Find where the given text appears and provide that cell's center as (x, y) coordinate. 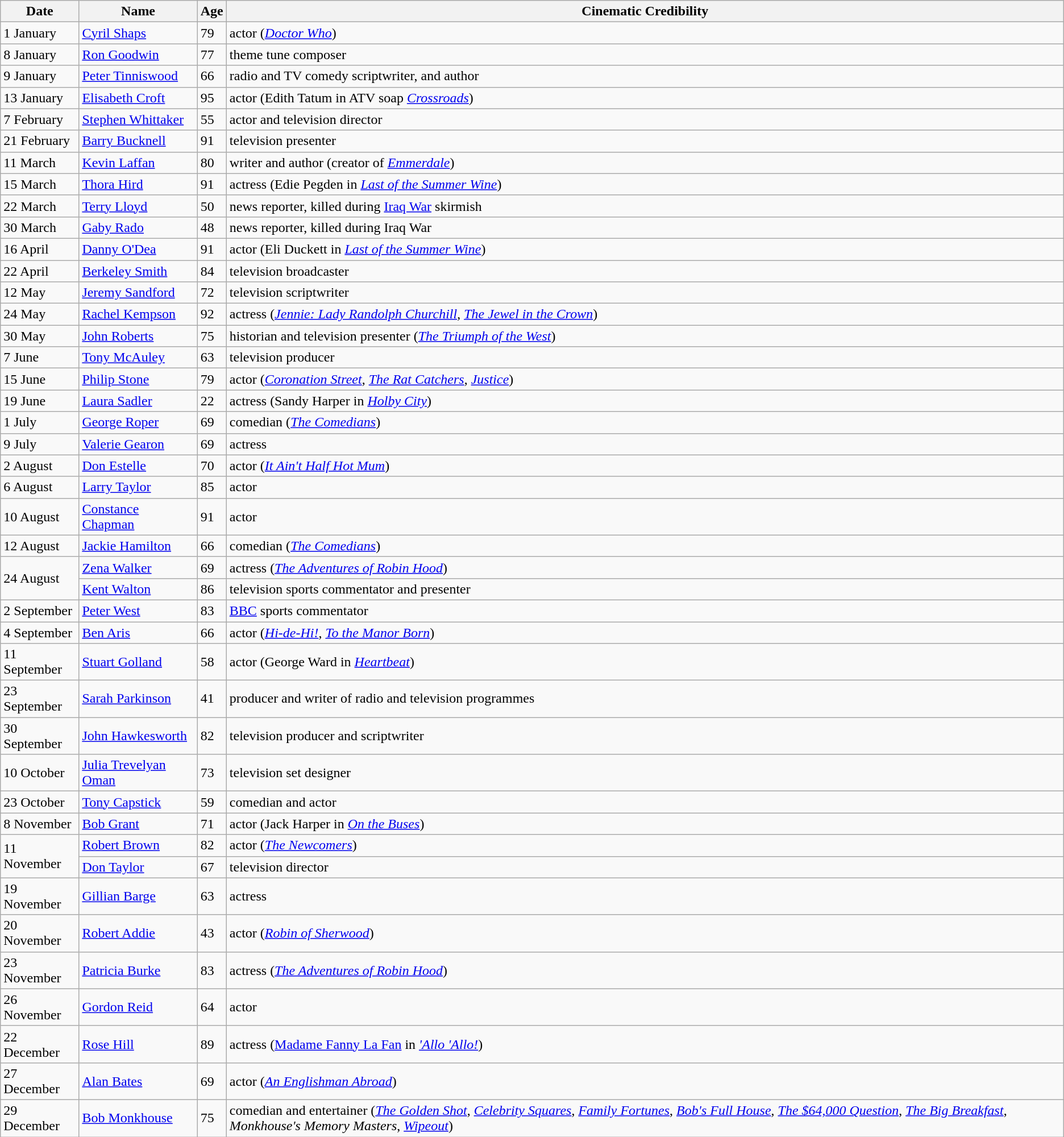
Larry Taylor (138, 487)
actor (Edith Tatum in ATV soap Crossroads) (645, 98)
Jackie Hamilton (138, 546)
Elisabeth Croft (138, 98)
26 November (40, 1007)
64 (211, 1007)
22 (211, 401)
television presenter (645, 141)
actor (Robin of Sherwood) (645, 933)
86 (211, 589)
actress (Jennie: Lady Randolph Churchill, The Jewel in the Crown) (645, 314)
actor (Jack Harper in On the Buses) (645, 824)
1 July (40, 422)
23 November (40, 970)
19 June (40, 401)
actress (Sandy Harper in Holby City) (645, 401)
20 November (40, 933)
actor (Coronation Street, The Rat Catchers, Justice) (645, 379)
television scriptwriter (645, 293)
George Roper (138, 422)
Age (211, 11)
actor and television director (645, 119)
Bob Monkhouse (138, 1118)
16 April (40, 249)
85 (211, 487)
Laura Sadler (138, 401)
50 (211, 206)
22 December (40, 1044)
22 April (40, 271)
BBC sports commentator (645, 611)
Thora Hird (138, 184)
22 March (40, 206)
television producer (645, 358)
24 May (40, 314)
Philip Stone (138, 379)
writer and author (creator of Emmerdale) (645, 163)
71 (211, 824)
95 (211, 98)
Gordon Reid (138, 1007)
news reporter, killed during Iraq War (645, 227)
Robert Addie (138, 933)
89 (211, 1044)
12 May (40, 293)
actor (George Ward in Heartbeat) (645, 662)
Don Taylor (138, 867)
58 (211, 662)
Bob Grant (138, 824)
92 (211, 314)
48 (211, 227)
television producer and scriptwriter (645, 736)
29 December (40, 1118)
9 January (40, 76)
10 October (40, 773)
19 November (40, 896)
television set designer (645, 773)
72 (211, 293)
John Hawkesworth (138, 736)
Gaby Rado (138, 227)
43 (211, 933)
Zena Walker (138, 567)
Alan Bates (138, 1081)
radio and TV comedy scriptwriter, and author (645, 76)
11 March (40, 163)
27 December (40, 1081)
Danny O'Dea (138, 249)
news reporter, killed during Iraq War skirmish (645, 206)
10 August (40, 516)
2 August (40, 466)
73 (211, 773)
13 January (40, 98)
Peter Tinniswood (138, 76)
actor (The Newcomers) (645, 845)
Ben Aris (138, 633)
Name (138, 11)
24 August (40, 578)
Rachel Kempson (138, 314)
Jeremy Sandford (138, 293)
Julia Trevelyan Oman (138, 773)
Rose Hill (138, 1044)
theme tune composer (645, 55)
producer and writer of radio and television programmes (645, 699)
Ron Goodwin (138, 55)
Constance Chapman (138, 516)
Cyril Shaps (138, 33)
television director (645, 867)
15 June (40, 379)
Tony McAuley (138, 358)
11 November (40, 856)
41 (211, 699)
84 (211, 271)
80 (211, 163)
30 March (40, 227)
television sports commentator and presenter (645, 589)
15 March (40, 184)
actress (Edie Pegden in Last of the Summer Wine) (645, 184)
actress (Madame Fanny La Fan in 'Allo 'Allo!) (645, 1044)
Cinematic Credibility (645, 11)
77 (211, 55)
actor (An Englishman Abroad) (645, 1081)
Tony Capstick (138, 802)
1 January (40, 33)
6 August (40, 487)
70 (211, 466)
30 May (40, 336)
historian and television presenter (The Triumph of the West) (645, 336)
Kent Walton (138, 589)
8 November (40, 824)
23 October (40, 802)
4 September (40, 633)
Robert Brown (138, 845)
Patricia Burke (138, 970)
Berkeley Smith (138, 271)
Stuart Golland (138, 662)
8 January (40, 55)
actor (Doctor Who) (645, 33)
7 June (40, 358)
12 August (40, 546)
Gillian Barge (138, 896)
actor (Hi-de-Hi!, To the Manor Born) (645, 633)
55 (211, 119)
Peter West (138, 611)
30 September (40, 736)
23 September (40, 699)
comedian and actor (645, 802)
actor (It Ain't Half Hot Mum) (645, 466)
Kevin Laffan (138, 163)
59 (211, 802)
21 February (40, 141)
actor (Eli Duckett in Last of the Summer Wine) (645, 249)
Sarah Parkinson (138, 699)
Terry Lloyd (138, 206)
Date (40, 11)
7 February (40, 119)
television broadcaster (645, 271)
Stephen Whittaker (138, 119)
Don Estelle (138, 466)
11 September (40, 662)
Barry Bucknell (138, 141)
9 July (40, 444)
John Roberts (138, 336)
67 (211, 867)
Valerie Gearon (138, 444)
2 September (40, 611)
